Output the (x, y) coordinate of the center of the cell containing the given text.  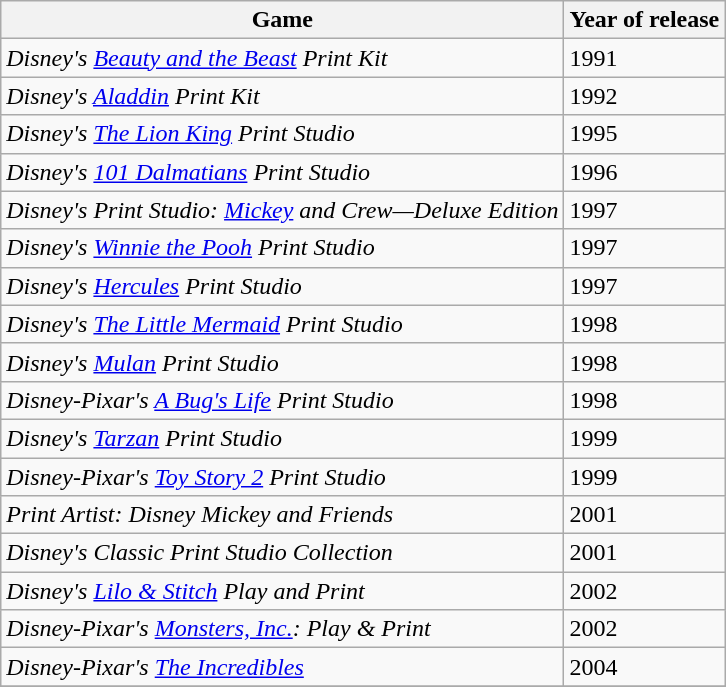
Disney's Mulan Print Studio (282, 362)
Disney's Winnie the Pooh Print Studio (282, 248)
Disney-Pixar's A Bug's Life Print Studio (282, 400)
1991 (644, 58)
Disney's The Lion King Print Studio (282, 134)
1995 (644, 134)
2004 (644, 667)
Disney's Beauty and the Beast Print Kit (282, 58)
Disney-Pixar's Toy Story 2 Print Studio (282, 477)
Disney's Print Studio: Mickey and Crew—Deluxe Edition (282, 210)
Disney's Aladdin Print Kit (282, 96)
1992 (644, 96)
Disney's 101 Dalmatians Print Studio (282, 172)
Year of release (644, 20)
Disney's Lilo & Stitch Play and Print (282, 591)
Disney's Tarzan Print Studio (282, 438)
Print Artist: Disney Mickey and Friends (282, 515)
1996 (644, 172)
Disney-Pixar's The Incredibles (282, 667)
Disney-Pixar's Monsters, Inc.: Play & Print (282, 629)
Disney's Classic Print Studio Collection (282, 553)
Disney's The Little Mermaid Print Studio (282, 324)
Disney's Hercules Print Studio (282, 286)
Game (282, 20)
